Return (X, Y) of the center of cell containing provided text 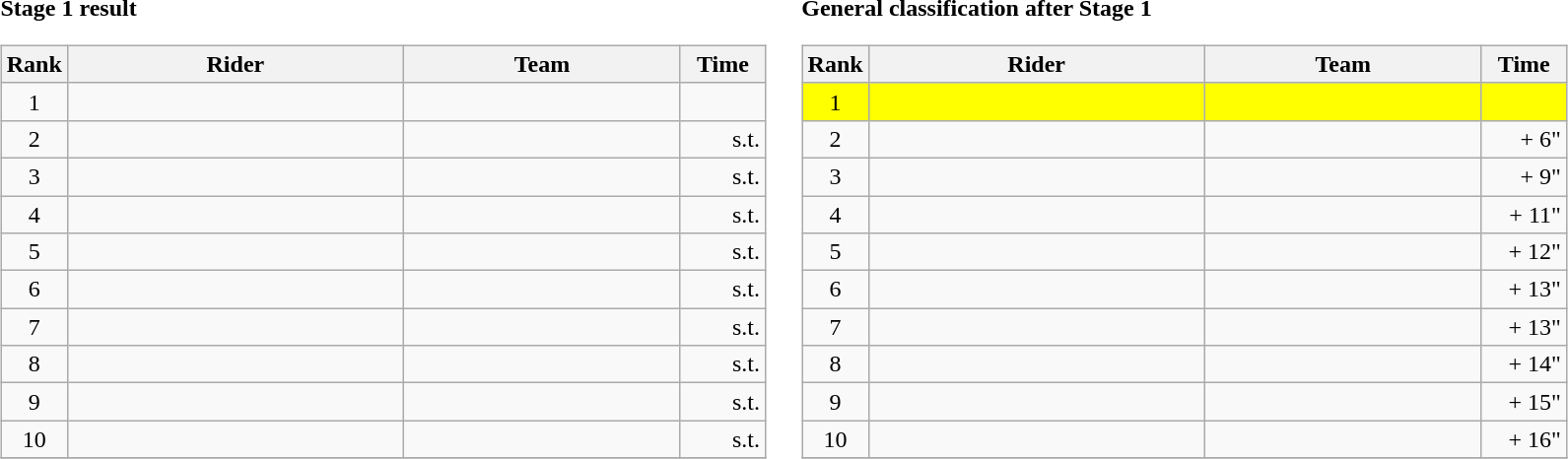
+ 6" (1524, 139)
+ 12" (1524, 252)
+ 16" (1524, 439)
+ 14" (1524, 364)
+ 11" (1524, 214)
+ 15" (1524, 402)
+ 9" (1524, 176)
